Find where the given text appears and provide that cell's center as [X, Y] coordinate. 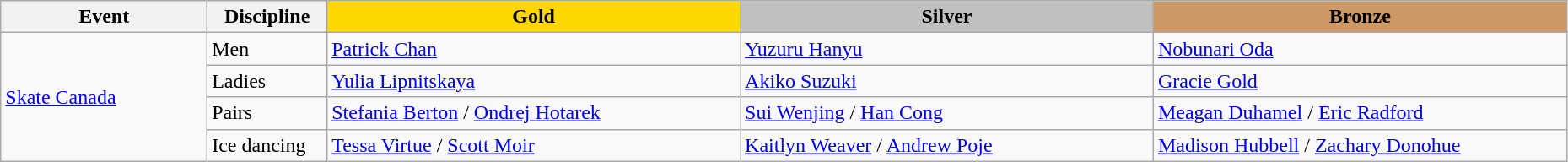
Men [267, 49]
Nobunari Oda [1360, 49]
Gold [534, 17]
Discipline [267, 17]
Event [105, 17]
Ice dancing [267, 145]
Kaitlyn Weaver / Andrew Poje [947, 145]
Gracie Gold [1360, 81]
Yuzuru Hanyu [947, 49]
Sui Wenjing / Han Cong [947, 113]
Ladies [267, 81]
Tessa Virtue / Scott Moir [534, 145]
Stefania Berton / Ondrej Hotarek [534, 113]
Madison Hubbell / Zachary Donohue [1360, 145]
Akiko Suzuki [947, 81]
Silver [947, 17]
Patrick Chan [534, 49]
Meagan Duhamel / Eric Radford [1360, 113]
Bronze [1360, 17]
Yulia Lipnitskaya [534, 81]
Skate Canada [105, 97]
Pairs [267, 113]
